Provide the (x, y) coordinate of the cell's center where the given text is located.  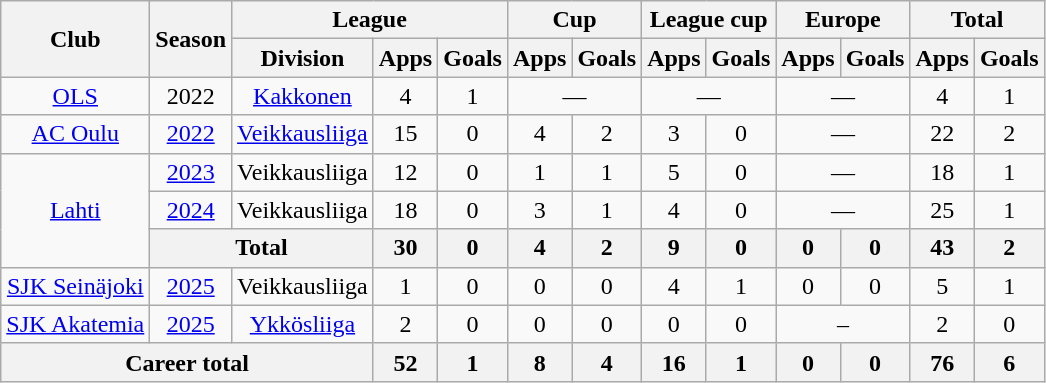
25 (942, 210)
16 (674, 362)
Club (76, 39)
SJK Seinäjoki (76, 286)
15 (405, 134)
Lahti (76, 210)
9 (674, 248)
OLS (76, 96)
76 (942, 362)
22 (942, 134)
8 (539, 362)
Cup (574, 20)
Europe (843, 20)
Division (303, 58)
Career total (188, 362)
League cup (709, 20)
– (843, 324)
2023 (191, 172)
52 (405, 362)
SJK Akatemia (76, 324)
12 (405, 172)
43 (942, 248)
Season (191, 39)
Ykkösliiga (303, 324)
6 (1009, 362)
Kakkonen (303, 96)
30 (405, 248)
AC Oulu (76, 134)
League (370, 20)
2024 (191, 210)
